Scan for the cell matching the given text and deliver its [X, Y] coordinate at center. 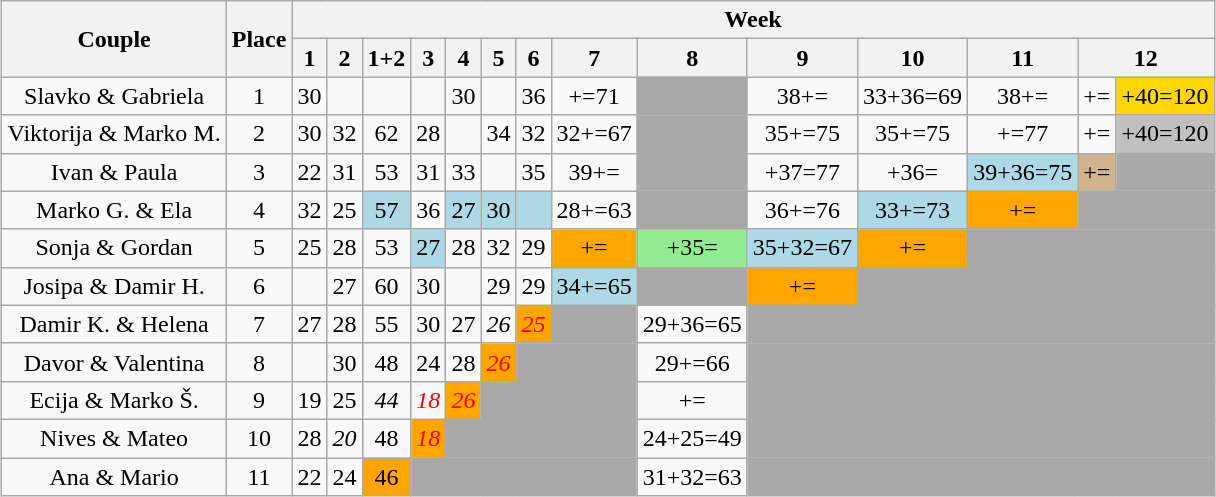
29+36=65 [692, 324]
33+36=69 [912, 96]
20 [344, 438]
33 [464, 172]
Davor & Valentina [114, 362]
28+=63 [594, 210]
+=71 [594, 96]
33+=73 [912, 210]
Ivan & Paula [114, 172]
Ana & Mario [114, 477]
Josipa & Damir H. [114, 286]
+=77 [1023, 134]
Slavko & Gabriela [114, 96]
1+2 [386, 58]
Sonja & Gordan [114, 248]
60 [386, 286]
Place [259, 39]
31+32=63 [692, 477]
62 [386, 134]
35 [534, 172]
19 [310, 400]
32+=67 [594, 134]
36+=76 [802, 210]
Week [753, 20]
+37=77 [802, 172]
Viktorija & Marko M. [114, 134]
46 [386, 477]
24+25=49 [692, 438]
+36= [912, 172]
Nives & Mateo [114, 438]
39+= [594, 172]
57 [386, 210]
Couple [114, 39]
+35= [692, 248]
Ecija & Marko Š. [114, 400]
39+36=75 [1023, 172]
35+32=67 [802, 248]
29+=66 [692, 362]
34+=65 [594, 286]
Marko G. & Ela [114, 210]
44 [386, 400]
55 [386, 324]
12 [1146, 58]
34 [498, 134]
Damir K. & Helena [114, 324]
